Find where the given text appears and provide that cell's center as [x, y] coordinate. 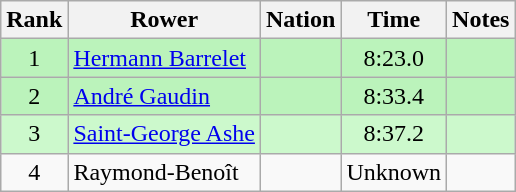
3 [34, 134]
Hermann Barrelet [164, 58]
Unknown [394, 172]
Raymond-Benoît [164, 172]
Rower [164, 20]
8:23.0 [394, 58]
Saint-George Ashe [164, 134]
4 [34, 172]
Rank [34, 20]
8:37.2 [394, 134]
1 [34, 58]
2 [34, 96]
8:33.4 [394, 96]
Time [394, 20]
Notes [481, 20]
Nation [300, 20]
André Gaudin [164, 96]
